Provide the (x, y) coordinate of the cell's center where the given text is located.  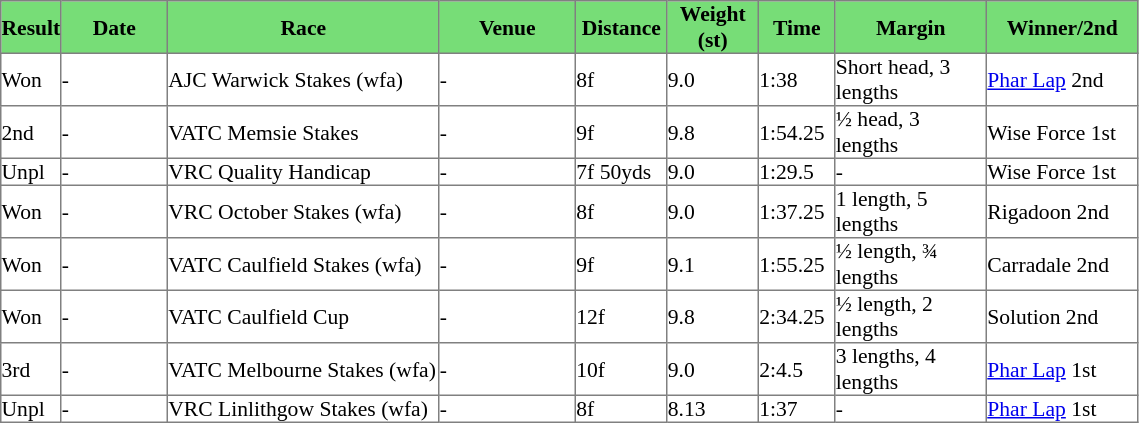
AJC Warwick Stakes (wfa) (304, 79)
Short head, 3 lengths (911, 79)
VATC Caulfield Cup (304, 316)
Carradale 2nd (1063, 264)
VRC October Stakes (wfa) (304, 211)
Solution 2nd (1063, 316)
2:34.25 (797, 316)
Rigadoon 2nd (1063, 211)
VATC Melbourne Stakes (wfa) (304, 369)
1:38 (797, 79)
Race (304, 27)
1:37 (797, 408)
9.1 (713, 264)
VATC Caulfield Stakes (wfa) (304, 264)
VATC Memsie Stakes (304, 132)
1:54.25 (797, 132)
7f 50yds (622, 172)
½ length, 2 lengths (911, 316)
Weight (st) (713, 27)
10f (622, 369)
1 length, 5 lengths (911, 211)
Margin (911, 27)
1:29.5 (797, 172)
1:37.25 (797, 211)
Phar Lap 2nd (1063, 79)
1:55.25 (797, 264)
Venue (507, 27)
Winner/2nd (1063, 27)
3rd (31, 369)
3 lengths, 4 lengths (911, 369)
2nd (31, 132)
Time (797, 27)
½ head, 3 lengths (911, 132)
8.13 (713, 408)
Distance (622, 27)
2:4.5 (797, 369)
Date (114, 27)
VRC Linlithgow Stakes (wfa) (304, 408)
½ length, ¾ lengths (911, 264)
12f (622, 316)
VRC Quality Handicap (304, 172)
Result (31, 27)
